Search for the cell housing the specified text and yield its (X, Y) center coordinate. 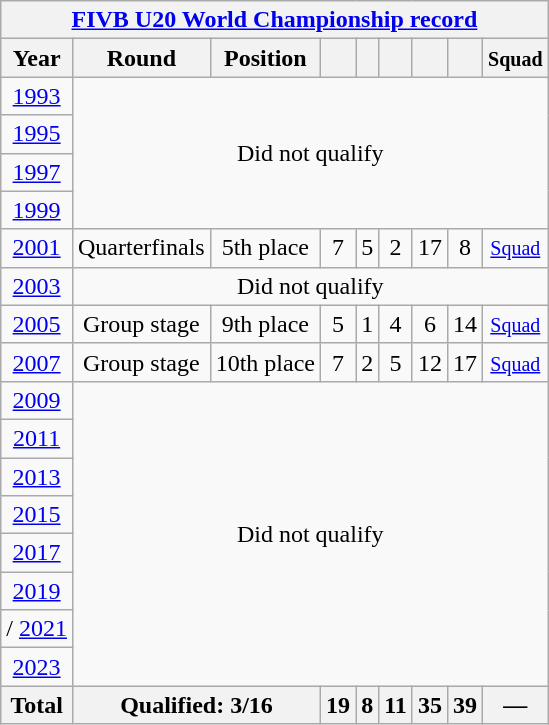
Total (37, 705)
Qualified: 3/16 (196, 705)
10th place (265, 362)
2007 (37, 362)
2019 (37, 591)
Year (37, 58)
1997 (37, 172)
— (516, 705)
2001 (37, 248)
5th place (265, 248)
/ 2021 (37, 629)
2013 (37, 477)
1 (368, 324)
FIVB U20 World Championship record (274, 20)
2011 (37, 438)
2003 (37, 286)
9th place (265, 324)
1993 (37, 96)
19 (338, 705)
12 (430, 362)
2023 (37, 667)
Quarterfinals (141, 248)
1999 (37, 210)
Position (265, 58)
2017 (37, 553)
39 (464, 705)
4 (396, 324)
Round (141, 58)
2009 (37, 400)
14 (464, 324)
2005 (37, 324)
11 (396, 705)
1995 (37, 134)
6 (430, 324)
35 (430, 705)
2015 (37, 515)
